Return the (x, y) coordinate for the center point of the cell that contains the specified text.  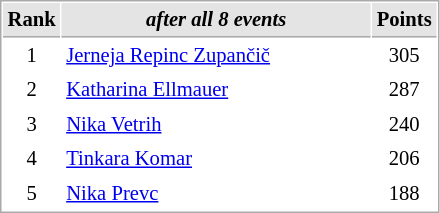
206 (404, 158)
2 (32, 90)
Rank (32, 20)
Tinkara Komar (216, 158)
Katharina Ellmauer (216, 90)
3 (32, 124)
305 (404, 56)
240 (404, 124)
287 (404, 90)
4 (32, 158)
5 (32, 194)
after all 8 events (216, 20)
Points (404, 20)
188 (404, 194)
Nika Prevc (216, 194)
Jerneja Repinc Zupančič (216, 56)
Nika Vetrih (216, 124)
1 (32, 56)
